For the text-containing cell, return its midpoint in (x, y) coordinate format. 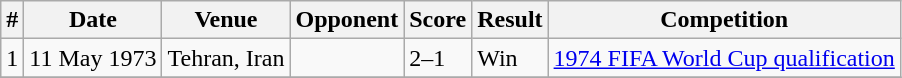
Tehran, Iran (226, 58)
Result (510, 20)
# (12, 20)
Win (510, 58)
Date (93, 20)
Competition (724, 20)
11 May 1973 (93, 58)
1 (12, 58)
1974 FIFA World Cup qualification (724, 58)
Score (438, 20)
Opponent (347, 20)
2–1 (438, 58)
Venue (226, 20)
